Extract the (X, Y) coordinate from the center of the cell holding the provided text.  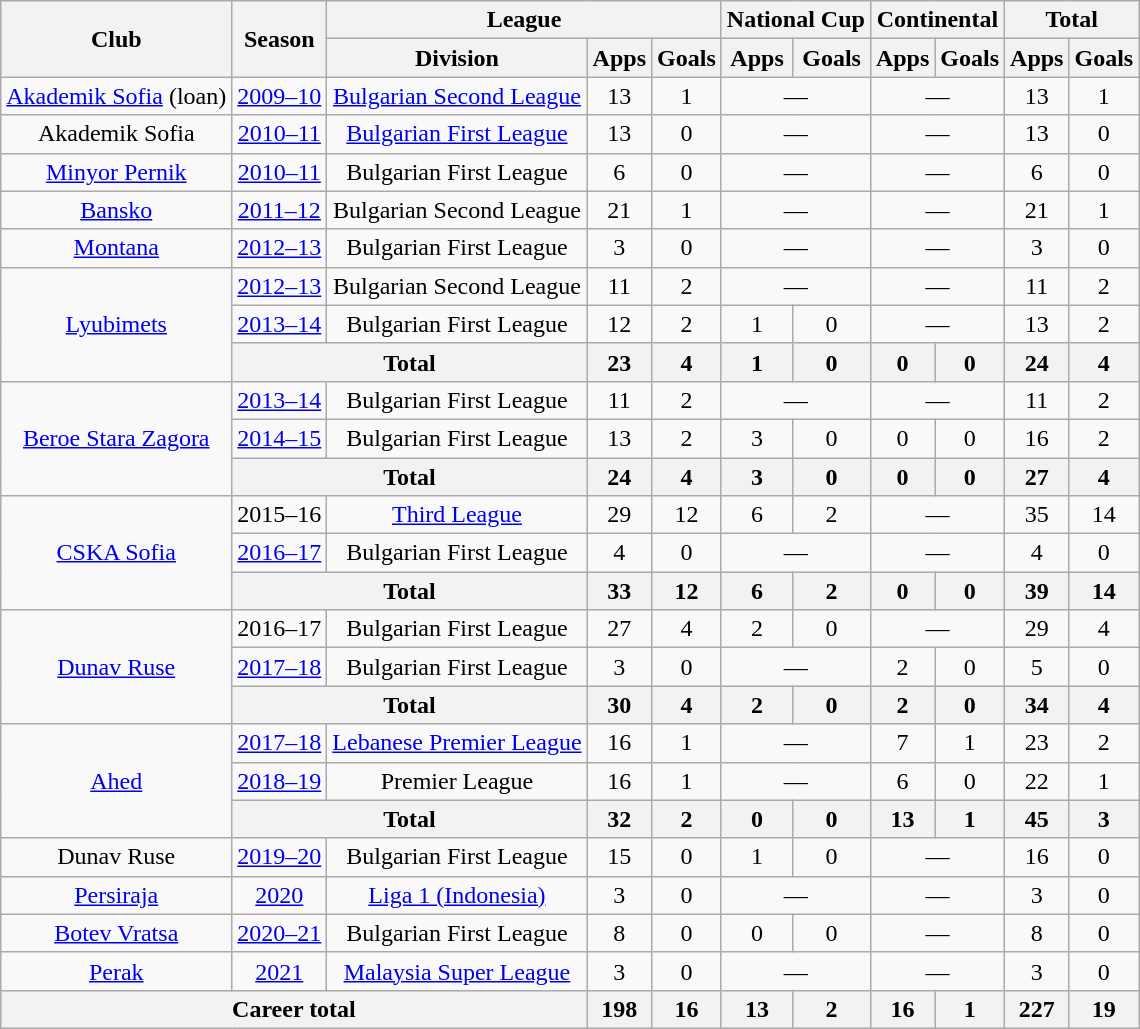
2019–20 (280, 857)
2009–10 (280, 96)
Beroe Stara Zagora (116, 438)
32 (619, 819)
Akademik Sofia (loan) (116, 96)
Lebanese Premier League (457, 743)
League (524, 20)
35 (1037, 515)
Botev Vratsa (116, 933)
2021 (280, 971)
Bansko (116, 210)
CSKA Sofia (116, 553)
19 (1104, 1009)
Liga 1 (Indonesia) (457, 895)
2020–21 (280, 933)
Continental (937, 20)
Lyubimets (116, 324)
Premier League (457, 781)
Akademik Sofia (116, 134)
Malaysia Super League (457, 971)
Division (457, 58)
30 (619, 705)
2020 (280, 895)
Third League (457, 515)
45 (1037, 819)
National Cup (796, 20)
Minyor Pernik (116, 172)
2015–16 (280, 515)
7 (902, 743)
2011–12 (280, 210)
Season (280, 39)
5 (1037, 667)
33 (619, 591)
227 (1037, 1009)
39 (1037, 591)
22 (1037, 781)
15 (619, 857)
Montana (116, 248)
Ahed (116, 781)
Career total (294, 1009)
2018–19 (280, 781)
34 (1037, 705)
Persiraja (116, 895)
Club (116, 39)
198 (619, 1009)
2014–15 (280, 438)
Perak (116, 971)
